Scan for the cell matching the given text and deliver its (x, y) coordinate at center. 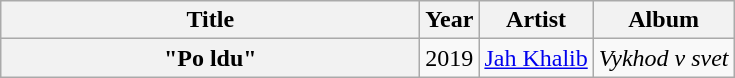
Artist (536, 20)
Jah Khalib (536, 58)
"Po ldu" (210, 58)
Title (210, 20)
Vykhod v svet (664, 58)
2019 (450, 58)
Album (664, 20)
Year (450, 20)
